Locate the cell with the specified text and output its [x, y] center coordinate. 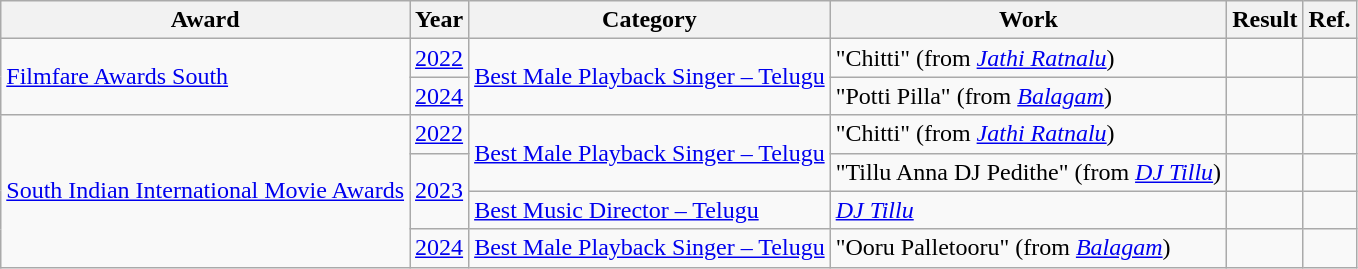
"Potti Pilla" (from Balagam) [1028, 96]
Filmfare Awards South [206, 77]
Best Music Director – Telugu [650, 210]
Work [1028, 20]
DJ Tillu [1028, 210]
"Ooru Palletooru" (from Balagam) [1028, 248]
Category [650, 20]
Ref. [1330, 20]
"Tillu Anna DJ Pedithe" (from DJ Tillu) [1028, 172]
2023 [440, 191]
Result [1265, 20]
South Indian International Movie Awards [206, 191]
Year [440, 20]
Award [206, 20]
